Scan for the cell matching the given text and deliver its [x, y] coordinate at center. 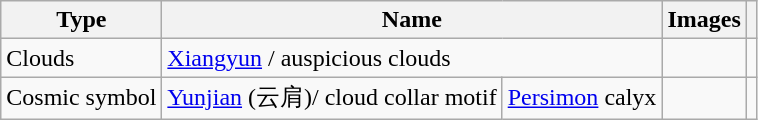
Clouds [82, 58]
Cosmic symbol [82, 98]
Type [82, 20]
Xiangyun / auspicious clouds [412, 58]
Yunjian (云肩)/ cloud collar motif [332, 98]
Images [704, 20]
Persimon calyx [582, 98]
Name [412, 20]
